Output the [x, y] coordinate of the center of the cell containing the given text.  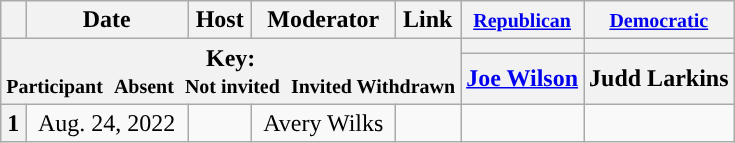
Date [107, 20]
Link [428, 20]
Avery Wilks [324, 123]
Democratic [659, 20]
Host [220, 20]
Republican [522, 20]
Key: Participant Absent Not invited Invited Withdrawn [231, 72]
Aug. 24, 2022 [107, 123]
Joe Wilson [522, 78]
Judd Larkins [659, 78]
Moderator [324, 20]
1 [14, 123]
